Identify which cell holds the provided text, then report its (X, Y) central coordinate. 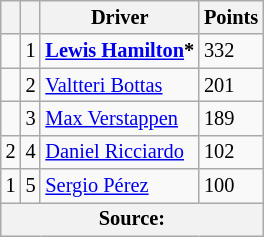
201 (231, 85)
332 (231, 51)
102 (231, 152)
3 (31, 118)
100 (231, 186)
Daniel Ricciardo (120, 152)
Source: (132, 219)
Points (231, 17)
5 (31, 186)
Max Verstappen (120, 118)
Driver (120, 17)
4 (31, 152)
189 (231, 118)
Sergio Pérez (120, 186)
Lewis Hamilton* (120, 51)
Valtteri Bottas (120, 85)
